Locate the cell with the specified text and output its [X, Y] center coordinate. 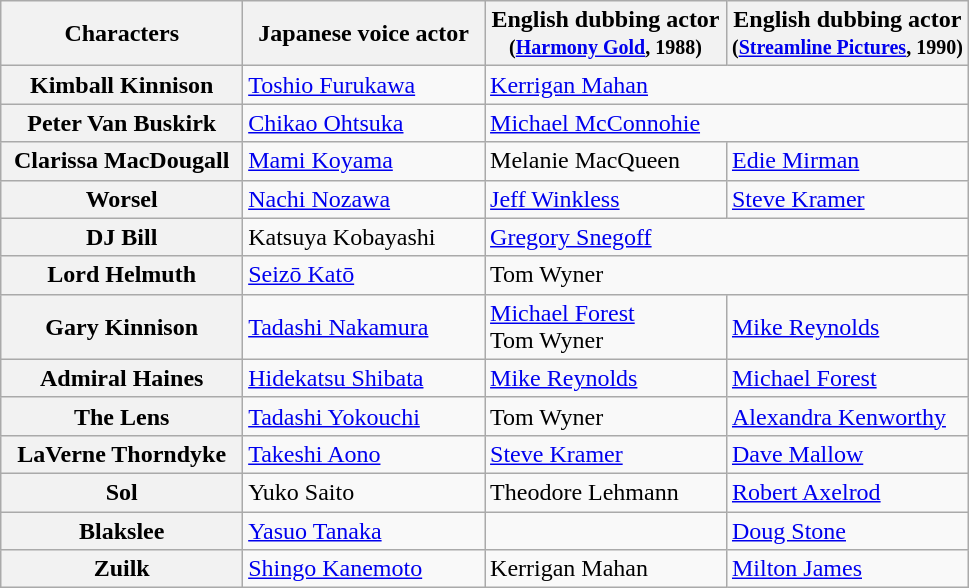
LaVerne Thorndyke [122, 454]
Zuilk [122, 569]
English dubbing actor(Harmony Gold, 1988) [606, 34]
Melanie MacQueen [606, 161]
Nachi Nozawa [364, 199]
Jeff Winkless [606, 199]
Gregory Snegoff [727, 237]
Michael Forest [847, 378]
Clarissa MacDougall [122, 161]
Sol [122, 492]
Michael McConnohie [727, 123]
The Lens [122, 416]
Blakslee [122, 531]
Admiral Haines [122, 378]
Seizō Katō [364, 275]
Doug Stone [847, 531]
Theodore Lehmann [606, 492]
Characters [122, 34]
Worsel [122, 199]
Takeshi Aono [364, 454]
Edie Mirman [847, 161]
Robert Axelrod [847, 492]
Hidekatsu Shibata [364, 378]
Peter Van Buskirk [122, 123]
Tadashi Nakamura [364, 326]
Mami Koyama [364, 161]
Yuko Saito [364, 492]
Dave Mallow [847, 454]
Japanese voice actor [364, 34]
Katsuya Kobayashi [364, 237]
Lord Helmuth [122, 275]
English dubbing actor(Streamline Pictures, 1990) [847, 34]
DJ Bill [122, 237]
Toshio Furukawa [364, 85]
Chikao Ohtsuka [364, 123]
Alexandra Kenworthy [847, 416]
Gary Kinnison [122, 326]
Milton James [847, 569]
Kimball Kinnison [122, 85]
Shingo Kanemoto [364, 569]
Michael ForestTom Wyner [606, 326]
Tadashi Yokouchi [364, 416]
Yasuo Tanaka [364, 531]
